Determine the (X, Y) coordinate at the center of the cell enclosing the given text.  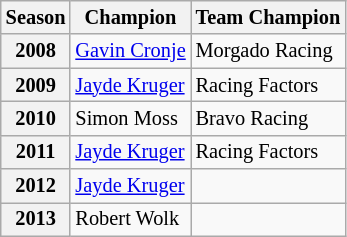
2010 (36, 118)
2011 (36, 152)
Morgado Racing (268, 51)
Team Champion (268, 17)
2012 (36, 186)
Bravo Racing (268, 118)
Season (36, 17)
Gavin Cronje (130, 51)
Simon Moss (130, 118)
2009 (36, 85)
2013 (36, 219)
Robert Wolk (130, 219)
Champion (130, 17)
2008 (36, 51)
